For the text-containing cell, return its midpoint in (X, Y) coordinate format. 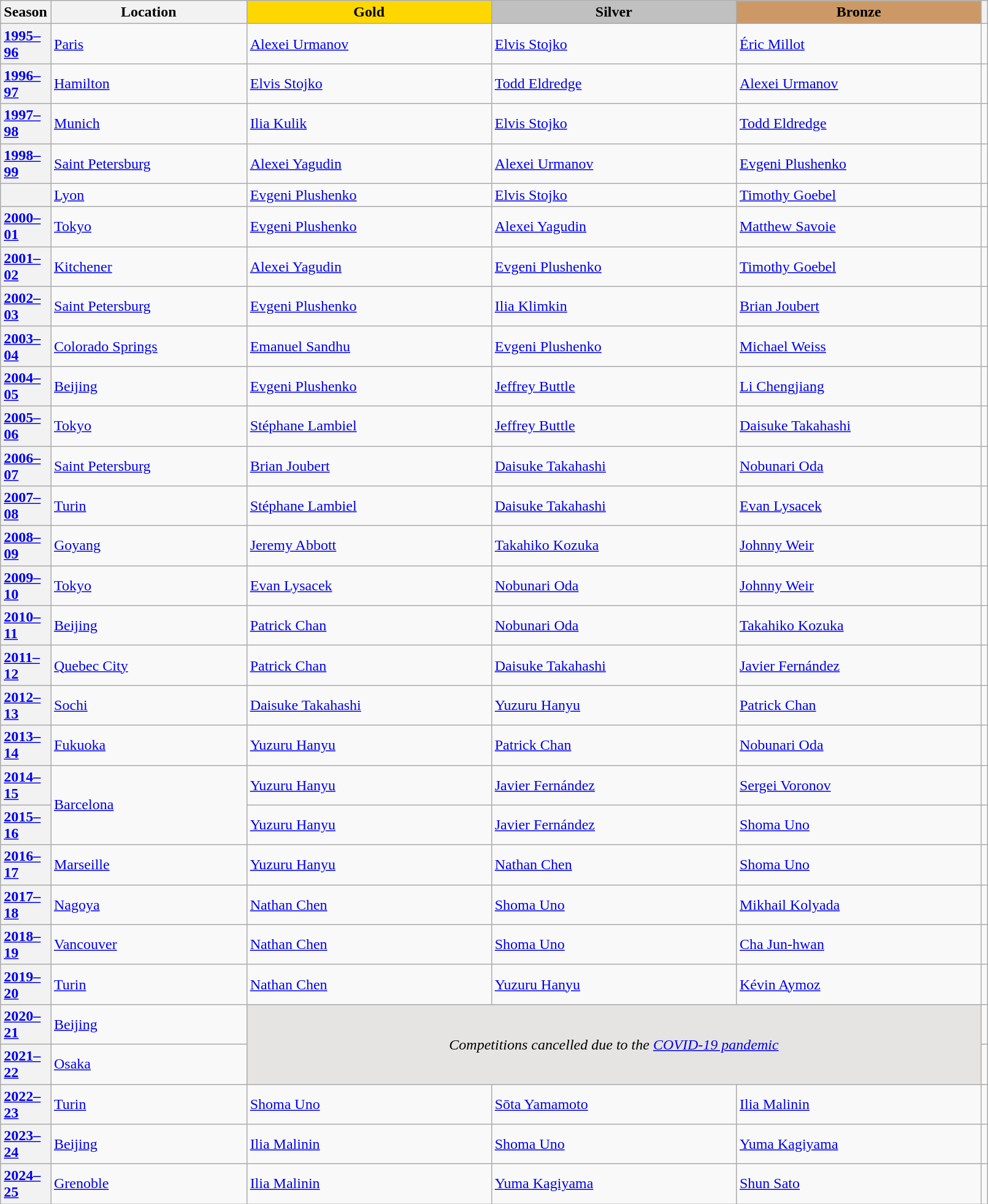
2004–05 (26, 386)
1996–97 (26, 83)
2016–17 (26, 864)
2000–01 (26, 227)
Sochi (148, 705)
2015–16 (26, 825)
Munich (148, 124)
Hamilton (148, 83)
2022–23 (26, 1103)
Location (148, 12)
Bronze (859, 12)
2003–04 (26, 346)
2006–07 (26, 466)
1995–96 (26, 44)
2024–25 (26, 1184)
Matthew Savoie (859, 227)
1997–98 (26, 124)
2021–22 (26, 1064)
Competitions cancelled due to the COVID-19 pandemic (614, 1044)
Kévin Aymoz (859, 985)
Goyang (148, 546)
Osaka (148, 1064)
2009–10 (26, 586)
2010–11 (26, 625)
1998–99 (26, 163)
2014–15 (26, 785)
Sōta Yamamoto (613, 1103)
Barcelona (148, 805)
2023–24 (26, 1144)
Nagoya (148, 905)
Gold (369, 12)
Marseille (148, 864)
Ilia Kulik (369, 124)
Quebec City (148, 666)
Grenoble (148, 1184)
Kitchener (148, 266)
2001–02 (26, 266)
Fukuoka (148, 745)
Paris (148, 44)
Mikhail Kolyada (859, 905)
2013–14 (26, 745)
2012–13 (26, 705)
2017–18 (26, 905)
Ilia Klimkin (613, 307)
2011–12 (26, 666)
2002–03 (26, 307)
Lyon (148, 195)
Shun Sato (859, 1184)
Cha Jun-hwan (859, 944)
Season (26, 12)
Sergei Voronov (859, 785)
2005–06 (26, 425)
2007–08 (26, 506)
Colorado Springs (148, 346)
Jeremy Abbott (369, 546)
Éric Millot (859, 44)
Vancouver (148, 944)
Michael Weiss (859, 346)
2019–20 (26, 985)
Li Chengjiang (859, 386)
2008–09 (26, 546)
Emanuel Sandhu (369, 346)
2018–19 (26, 944)
2020–21 (26, 1024)
Silver (613, 12)
